For the text-containing cell, return its midpoint in [X, Y] coordinate format. 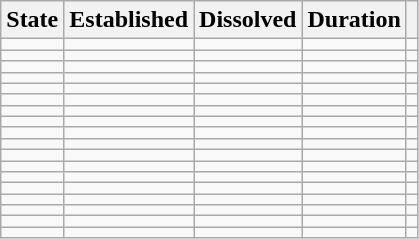
Established [129, 20]
State [32, 20]
Duration [354, 20]
Dissolved [248, 20]
